Output the [x, y] coordinate of the center of the cell containing the given text.  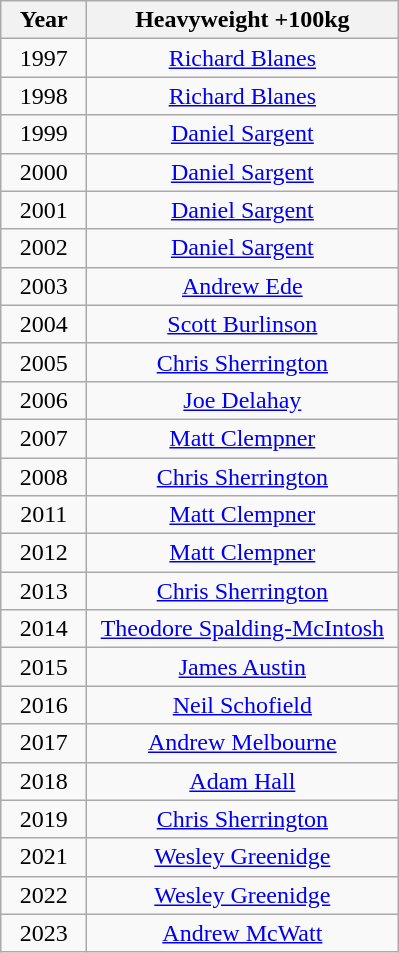
Andrew Ede [242, 286]
2000 [44, 172]
Adam Hall [242, 781]
2015 [44, 667]
James Austin [242, 667]
2021 [44, 857]
Neil Schofield [242, 705]
2018 [44, 781]
Joe Delahay [242, 400]
2005 [44, 362]
Andrew Melbourne [242, 743]
2001 [44, 210]
2019 [44, 819]
2017 [44, 743]
1999 [44, 134]
2016 [44, 705]
2002 [44, 248]
Andrew McWatt [242, 933]
2013 [44, 591]
1997 [44, 58]
2003 [44, 286]
2008 [44, 477]
2023 [44, 933]
2011 [44, 515]
Heavyweight +100kg [242, 20]
2007 [44, 438]
Scott Burlinson [242, 324]
2004 [44, 324]
2006 [44, 400]
Year [44, 20]
2022 [44, 895]
1998 [44, 96]
2012 [44, 553]
Theodore Spalding-McIntosh [242, 629]
2014 [44, 629]
